Return [x, y] of the center of cell containing provided text 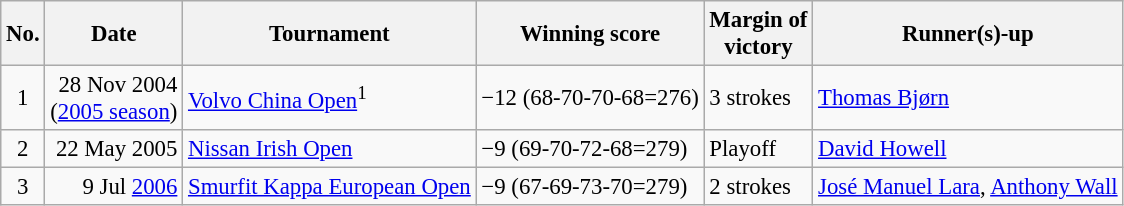
Playoff [758, 149]
Winning score [590, 34]
Tournament [330, 34]
Runner(s)-up [968, 34]
9 Jul 2006 [114, 187]
Volvo China Open1 [330, 98]
David Howell [968, 149]
Margin ofvictory [758, 34]
Smurfit Kappa European Open [330, 187]
2 [23, 149]
−12 (68-70-70-68=276) [590, 98]
−9 (67-69-73-70=279) [590, 187]
No. [23, 34]
Date [114, 34]
2 strokes [758, 187]
1 [23, 98]
−9 (69-70-72-68=279) [590, 149]
3 strokes [758, 98]
Thomas Bjørn [968, 98]
Nissan Irish Open [330, 149]
3 [23, 187]
22 May 2005 [114, 149]
28 Nov 2004(2005 season) [114, 98]
José Manuel Lara, Anthony Wall [968, 187]
